Determine the [x, y] coordinate at the center of the cell enclosing the given text.  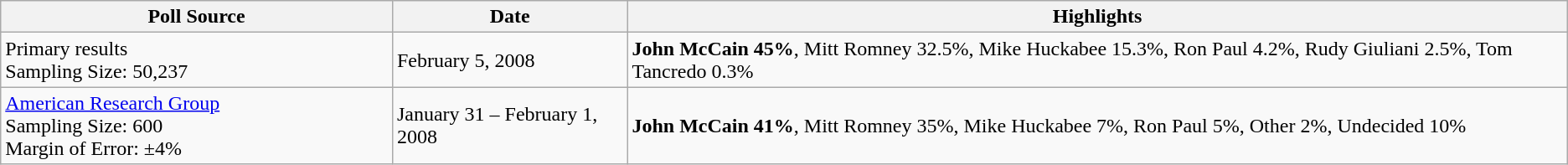
American Research GroupSampling Size: 600 Margin of Error: ±4% [197, 126]
Primary resultsSampling Size: 50,237 [197, 60]
John McCain 41%, Mitt Romney 35%, Mike Huckabee 7%, Ron Paul 5%, Other 2%, Undecided 10% [1097, 126]
Highlights [1097, 17]
Poll Source [197, 17]
January 31 – February 1, 2008 [509, 126]
February 5, 2008 [509, 60]
John McCain 45%, Mitt Romney 32.5%, Mike Huckabee 15.3%, Ron Paul 4.2%, Rudy Giuliani 2.5%, Tom Tancredo 0.3% [1097, 60]
Date [509, 17]
